Search for the cell housing the specified text and yield its [x, y] center coordinate. 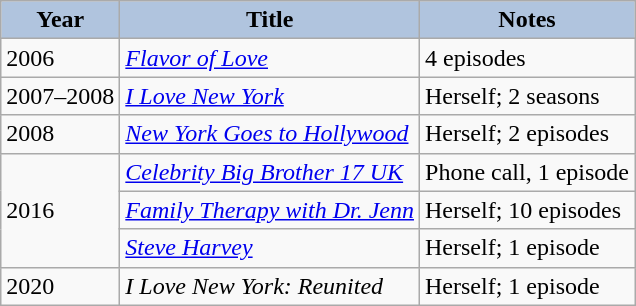
Steve Harvey [270, 248]
I Love New York [270, 96]
Flavor of Love [270, 58]
Herself; 2 seasons [528, 96]
2020 [60, 286]
4 episodes [528, 58]
Celebrity Big Brother 17 UK [270, 172]
Notes [528, 20]
Herself; 10 episodes [528, 210]
2007–2008 [60, 96]
Phone call, 1 episode [528, 172]
Herself; 2 episodes [528, 134]
New York Goes to Hollywood [270, 134]
Year [60, 20]
2016 [60, 210]
I Love New York: Reunited [270, 286]
2008 [60, 134]
Family Therapy with Dr. Jenn [270, 210]
2006 [60, 58]
Title [270, 20]
